Pinpoint the cell where the given text exists, returning its (X, Y) midpoint coordinate. 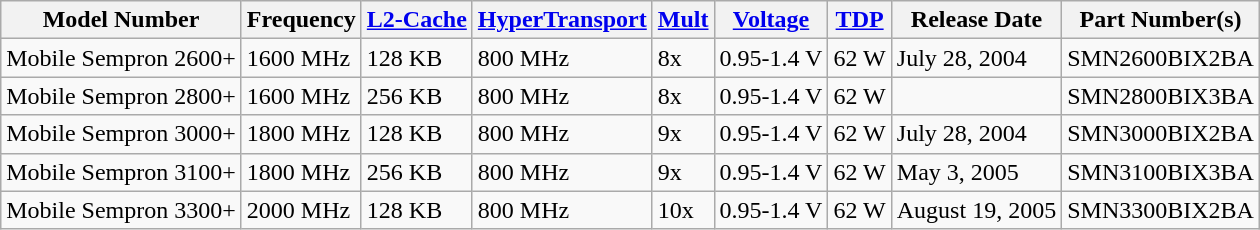
Mobile Sempron 2600+ (122, 58)
SMN2600BIX2BA (1161, 58)
2000 MHz (301, 210)
Mobile Sempron 3100+ (122, 172)
Mobile Sempron 2800+ (122, 96)
Mobile Sempron 3300+ (122, 210)
Release Date (976, 20)
Model Number (122, 20)
SMN2800BIX3BA (1161, 96)
SMN3000BIX2BA (1161, 134)
HyperTransport (562, 20)
August 19, 2005 (976, 210)
TDP (860, 20)
L2-Cache (416, 20)
10x (683, 210)
Frequency (301, 20)
SMN3300BIX2BA (1161, 210)
Voltage (771, 20)
Mult (683, 20)
SMN3100BIX3BA (1161, 172)
Part Number(s) (1161, 20)
Mobile Sempron 3000+ (122, 134)
May 3, 2005 (976, 172)
